Extract the (x, y) coordinate from the center of the cell holding the provided text.  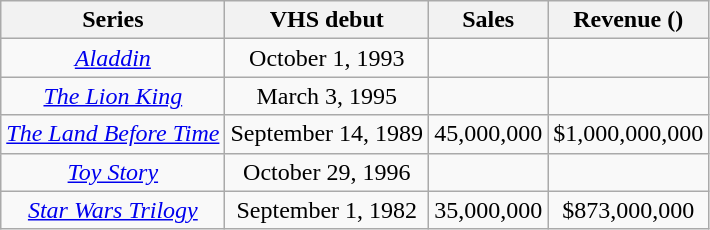
Series (113, 20)
35,000,000 (488, 210)
October 1, 1993 (327, 58)
$1,000,000,000 (628, 134)
Sales (488, 20)
The Land Before Time (113, 134)
VHS debut (327, 20)
September 1, 1982 (327, 210)
Revenue () (628, 20)
September 14, 1989 (327, 134)
Star Wars Trilogy (113, 210)
Toy Story (113, 172)
$873,000,000 (628, 210)
45,000,000 (488, 134)
March 3, 1995 (327, 96)
Aladdin (113, 58)
October 29, 1996 (327, 172)
The Lion King (113, 96)
